Pinpoint the cell where the given text exists, returning its (X, Y) midpoint coordinate. 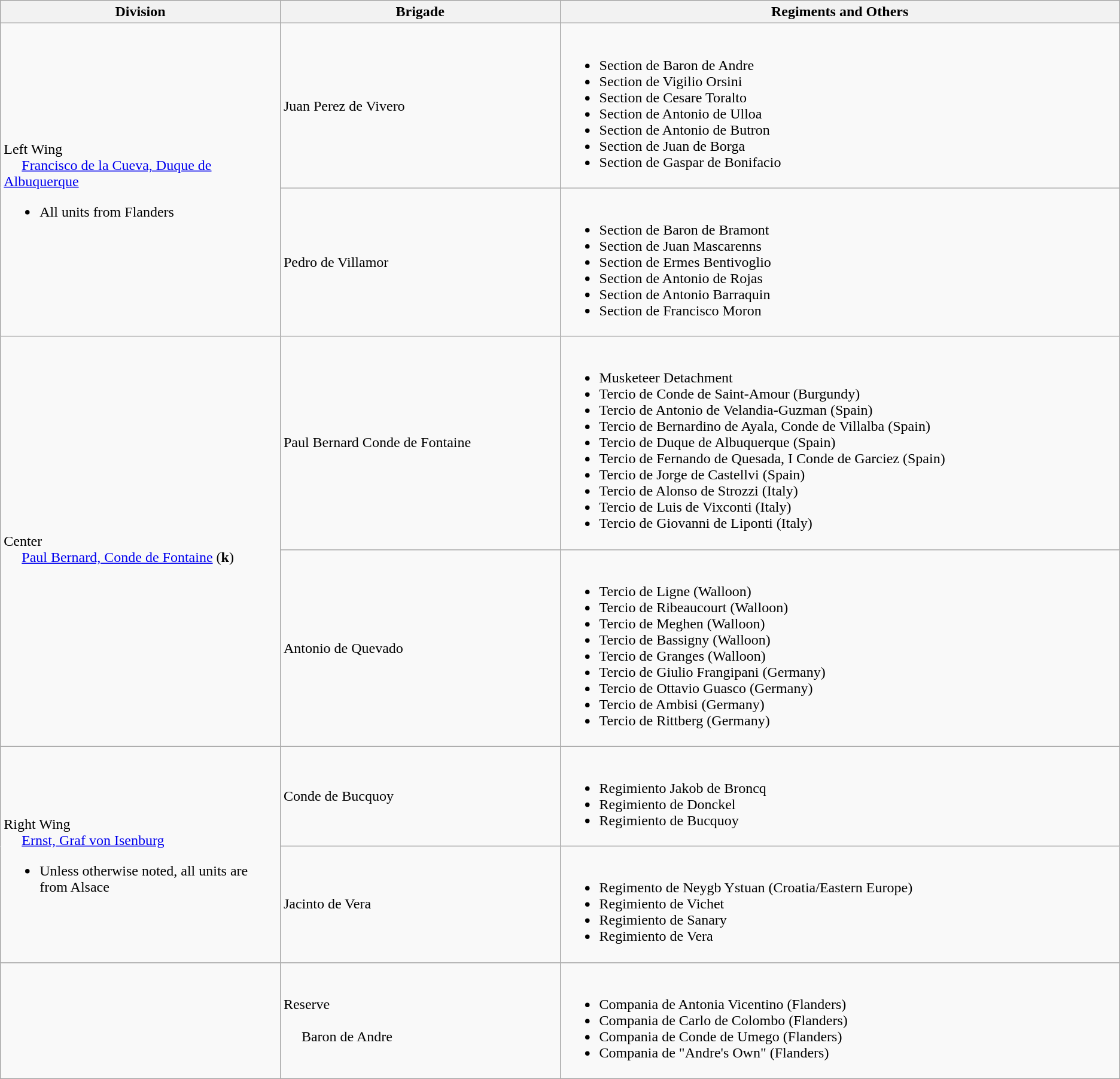
Right Wing Ernst, Graf von IsenburgUnless otherwise noted, all units are from Alsace (141, 855)
Antonio de Quevado (420, 648)
Conde de Bucquoy (420, 796)
Paul Bernard Conde de Fontaine (420, 443)
Jacinto de Vera (420, 904)
Regimento de Neygb Ystuan (Croatia/Eastern Europe)Regimiento de VichetRegimiento de SanaryRegimiento de Vera (840, 904)
Pedro de Villamor (420, 262)
Division (141, 12)
Juan Perez de Vivero (420, 105)
Brigade (420, 12)
Left Wing Francisco de la Cueva, Duque de AlbuquerqueAll units from Flanders (141, 180)
Regiments and Others (840, 12)
Reserve Baron de Andre (420, 1020)
Regimiento Jakob de BroncqRegimiento de DonckelRegimiento de Bucquoy (840, 796)
Center Paul Bernard, Conde de Fontaine (k) (141, 541)
